Identify which cell holds the provided text, then report its (X, Y) central coordinate. 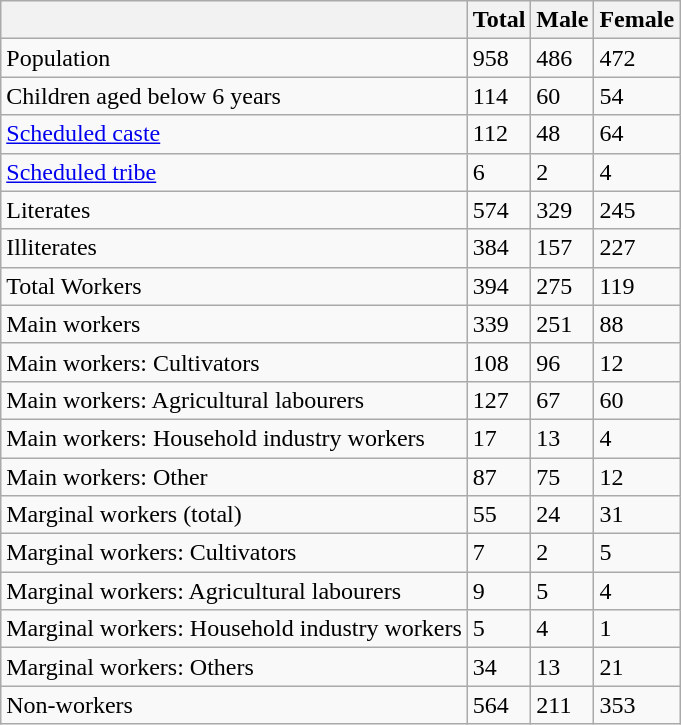
119 (637, 286)
87 (499, 477)
564 (499, 705)
114 (499, 96)
Main workers: Household industry workers (234, 438)
339 (499, 324)
17 (499, 438)
88 (637, 324)
Scheduled tribe (234, 172)
Female (637, 20)
Marginal workers: Others (234, 667)
34 (499, 667)
Scheduled caste (234, 134)
Main workers: Agricultural labourers (234, 400)
Marginal workers (total) (234, 515)
394 (499, 286)
21 (637, 667)
108 (499, 362)
251 (562, 324)
Main workers: Cultivators (234, 362)
64 (637, 134)
54 (637, 96)
112 (499, 134)
127 (499, 400)
1 (637, 629)
Marginal workers: Household industry workers (234, 629)
96 (562, 362)
Non-workers (234, 705)
472 (637, 58)
31 (637, 515)
211 (562, 705)
227 (637, 248)
157 (562, 248)
958 (499, 58)
75 (562, 477)
Total (499, 20)
48 (562, 134)
9 (499, 591)
245 (637, 210)
Male (562, 20)
Main workers (234, 324)
7 (499, 553)
329 (562, 210)
Population (234, 58)
574 (499, 210)
Literates (234, 210)
384 (499, 248)
Illiterates (234, 248)
353 (637, 705)
486 (562, 58)
Marginal workers: Cultivators (234, 553)
275 (562, 286)
67 (562, 400)
Total Workers (234, 286)
Marginal workers: Agricultural labourers (234, 591)
55 (499, 515)
6 (499, 172)
Main workers: Other (234, 477)
Children aged below 6 years (234, 96)
24 (562, 515)
